Find where the given text appears and provide that cell's center as (X, Y) coordinate. 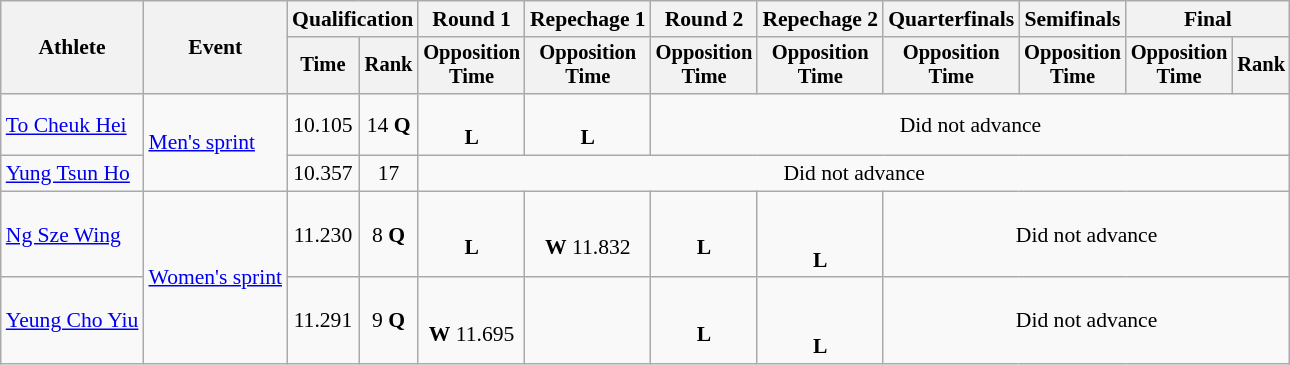
Round 2 (704, 19)
11.230 (323, 234)
11.291 (323, 322)
Women's sprint (215, 278)
10.105 (323, 124)
Ng Sze Wing (72, 234)
Time (323, 66)
Repechage 2 (820, 19)
Men's sprint (215, 142)
W 11.695 (472, 322)
Quarterfinals (951, 19)
8 Q (389, 234)
Repechage 1 (588, 19)
Round 1 (472, 19)
Final (1208, 19)
Athlete (72, 48)
Qualification (352, 19)
W 11.832 (588, 234)
Yeung Cho Yiu (72, 322)
17 (389, 174)
Event (215, 48)
Yung Tsun Ho (72, 174)
10.357 (323, 174)
9 Q (389, 322)
Semifinals (1072, 19)
To Cheuk Hei (72, 124)
14 Q (389, 124)
